From the cell containing the given text, extract its center point as [X, Y] coordinate. 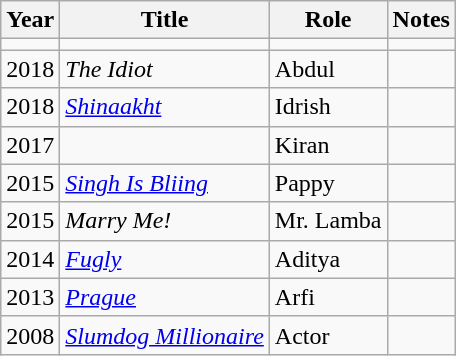
Aditya [328, 259]
2013 [30, 297]
2017 [30, 145]
Idrish [328, 107]
2014 [30, 259]
Prague [165, 297]
The Idiot [165, 69]
Mr. Lamba [328, 221]
Notes [421, 20]
Abdul [328, 69]
Marry Me! [165, 221]
Shinaakht [165, 107]
Pappy [328, 183]
Fugly [165, 259]
Singh Is Bliing [165, 183]
Slumdog Millionaire [165, 335]
Title [165, 20]
2008 [30, 335]
Arfi [328, 297]
Year [30, 20]
Actor [328, 335]
Role [328, 20]
Kiran [328, 145]
